Find where the given text appears and provide that cell's center as [X, Y] coordinate. 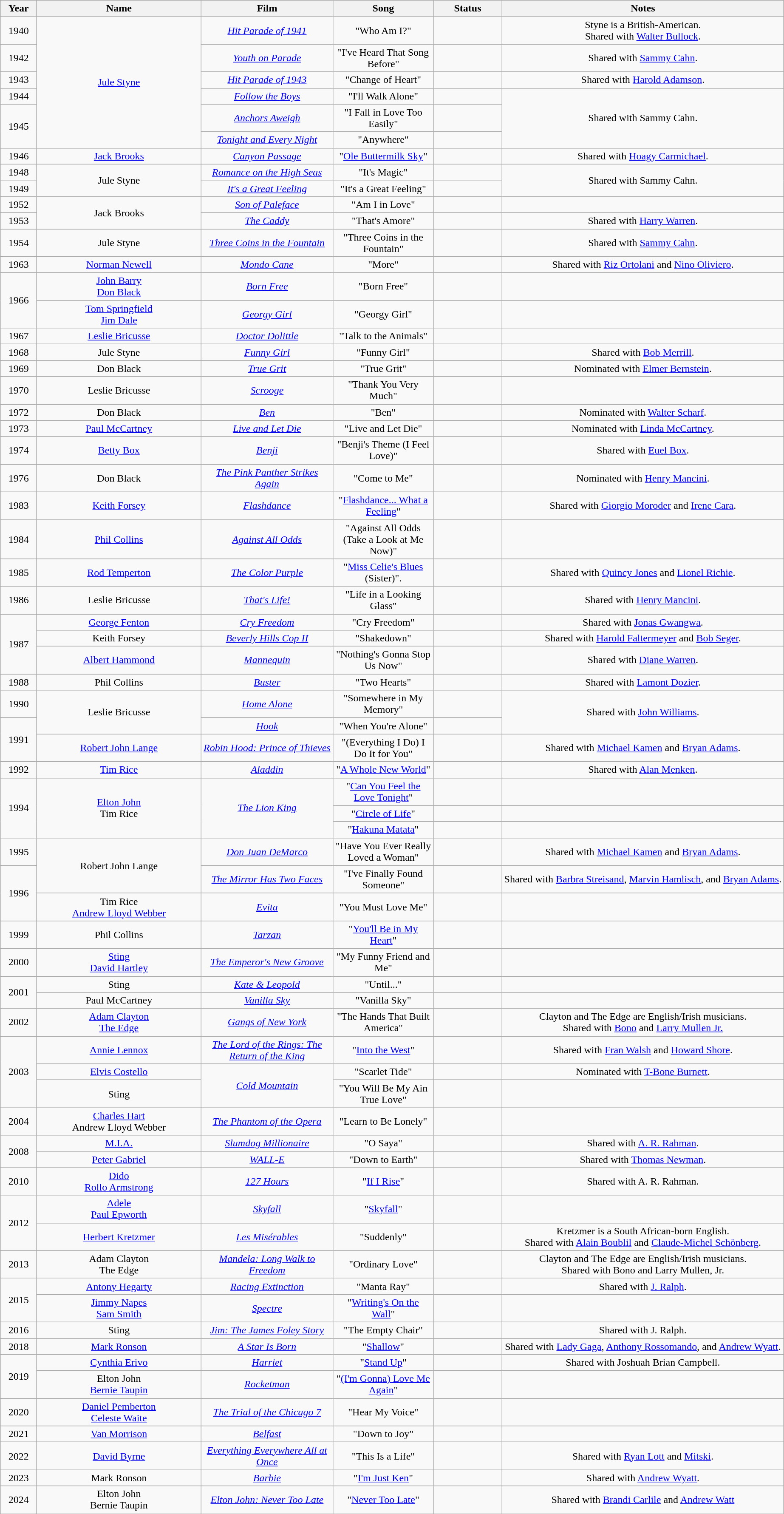
Cynthia Erivo [119, 1363]
1985 [19, 572]
Gangs of New York [267, 1023]
"The Hands That Built America" [383, 1023]
"Learn to Be Lonely" [383, 1121]
Kretzmer is a South African-born English.Shared with Alain Boublil and Claude-Michel Schönberg. [643, 1237]
1976 [19, 478]
Film [267, 9]
"Come to Me" [383, 478]
Everything Everywhere All at Once [267, 1456]
"Manta Ray" [383, 1286]
Elvis Costello [119, 1072]
1954 [19, 242]
Follow the Boys [267, 96]
1945 [19, 126]
StingDavid Hartley [119, 962]
Tarzan [267, 934]
David Byrne [119, 1456]
"Never Too Late" [383, 1500]
1972 [19, 412]
"Have You Ever Really Loved a Woman" [383, 852]
2020 [19, 1412]
Don Juan DeMarco [267, 852]
Rocketman [267, 1385]
Shared with Bob Merrill. [643, 352]
Shared with Euel Box. [643, 451]
"Ordinary Love" [383, 1264]
1984 [19, 539]
1996 [19, 893]
"Live and Let Die" [383, 428]
The Lord of the Rings: The Return of the King [267, 1050]
"Who Am I?" [383, 31]
"Vanilla Sky" [383, 1001]
Clayton and The Edge are English/Irish musicians.Shared with Bono and Larry Mullen Jr. [643, 1023]
Scrooge [267, 390]
"Change of Heart" [383, 80]
Kate & Leopold [267, 984]
"Georgy Girl" [383, 315]
Hit Parade of 1941 [267, 31]
2013 [19, 1264]
Shared with Riz Ortolani and Nino Oliviero. [643, 265]
Daniel PembertonCeleste Waite [119, 1412]
2002 [19, 1023]
Elton John: Never Too Late [267, 1500]
DidoRollo Armstrong [119, 1182]
Shared with Joshuah Brian Campbell. [643, 1363]
Jimmy NapesSam Smith [119, 1308]
"Down to Earth" [383, 1160]
Song [383, 9]
"A Whole New World" [383, 770]
That's Life! [267, 600]
1943 [19, 80]
"(Everything I Do) I Do It for You" [383, 748]
Mandela: Long Walk to Freedom [267, 1264]
Barbie [267, 1478]
Beverly Hills Cop II [267, 638]
1944 [19, 96]
"Stand Up" [383, 1363]
Nominated with Linda McCartney. [643, 428]
2018 [19, 1346]
2021 [19, 1434]
The Pink Panther Strikes Again [267, 478]
"Can You Feel the Love Tonight" [383, 791]
"Am I in Love" [383, 204]
"Scarlet Tide" [383, 1072]
"Funny Girl" [383, 352]
"Down to Joy" [383, 1434]
Shared with Brandi Carlile and Andrew Watt [643, 1500]
Romance on the High Seas [267, 172]
1994 [19, 808]
1963 [19, 265]
Hit Parade of 1943 [267, 80]
Aladdin [267, 770]
1987 [19, 644]
2008 [19, 1151]
Jim: The James Foley Story [267, 1330]
Shared with Harry Warren. [643, 221]
Born Free [267, 286]
Albert Hammond [119, 661]
Nominated with Walter Scharf. [643, 412]
1988 [19, 682]
1953 [19, 221]
1999 [19, 934]
Buster [267, 682]
Tim Rice [119, 770]
Nominated with T-Bone Burnett. [643, 1072]
Nominated with Elmer Bernstein. [643, 369]
The Emperor's New Groove [267, 962]
Spectre [267, 1308]
1983 [19, 506]
Norman Newell [119, 265]
The Trial of the Chicago 7 [267, 1412]
Rod Temperton [119, 572]
1966 [19, 301]
"Cry Freedom" [383, 622]
Flashdance [267, 506]
Status [467, 9]
2015 [19, 1300]
M.I.A. [119, 1143]
Anchors Aweigh [267, 118]
"Two Hearts" [383, 682]
Mondo Cane [267, 265]
Year [19, 9]
2024 [19, 1500]
Shared with Barbra Streisand, Marvin Hamlisch, and Bryan Adams. [643, 879]
"That's Amore" [383, 221]
Funny Girl [267, 352]
Betty Box [119, 451]
"This Is a Life" [383, 1456]
"I've Heard That Song Before" [383, 58]
1990 [19, 704]
"Into the West" [383, 1050]
Cry Freedom [267, 622]
"When You're Alone" [383, 726]
The Lion King [267, 808]
1948 [19, 172]
Against All Odds [267, 539]
127 Hours [267, 1182]
Live and Let Die [267, 428]
1949 [19, 188]
Georgy Girl [267, 315]
"Talk to the Animals" [383, 336]
Shared with Diane Warren. [643, 661]
1969 [19, 369]
Annie Lennox [119, 1050]
Shared with Harold Faltermeyer and Bob Seger. [643, 638]
2010 [19, 1182]
"Somewhere in My Memory" [383, 704]
WALL-E [267, 1160]
"I'll Walk Alone" [383, 96]
Tim RiceAndrew Lloyd Webber [119, 907]
"Miss Celie's Blues (Sister)". [383, 572]
1967 [19, 336]
"The Empty Chair" [383, 1330]
Herbert Kretzmer [119, 1237]
Shared with Ryan Lott and Mitski. [643, 1456]
Shared with Hoagy Carmichael. [643, 156]
"Three Coins in the Fountain" [383, 242]
"You'll Be in My Heart" [383, 934]
"Anywhere" [383, 140]
"If I Rise" [383, 1182]
Three Coins in the Fountain [267, 242]
Skyfall [267, 1209]
Shared with Henry Mancini. [643, 600]
Slumdog Millionaire [267, 1143]
AdelePaul Epworth [119, 1209]
"Flashdance... What a Feeling" [383, 506]
Shared with Harold Adamson. [643, 80]
Antony Hegarty [119, 1286]
Notes [643, 9]
Shared with Quincy Jones and Lionel Richie. [643, 572]
"You Must Love Me" [383, 907]
Shared with Giorgio Moroder and Irene Cara. [643, 506]
2012 [19, 1223]
2016 [19, 1330]
"Nothing's Gonna Stop Us Now" [383, 661]
"Suddenly" [383, 1237]
Cold Mountain [267, 1086]
1974 [19, 451]
1952 [19, 204]
Racing Extinction [267, 1286]
"Hear My Voice" [383, 1412]
1995 [19, 852]
Shared with Lady Gaga, Anthony Rossomando, and Andrew Wyatt. [643, 1346]
Canyon Passage [267, 156]
"True Grit" [383, 369]
"Shallow" [383, 1346]
"Ole Buttermilk Sky" [383, 156]
Son of Paleface [267, 204]
Shared with Alan Menken. [643, 770]
True Grit [267, 369]
1986 [19, 600]
Hook [267, 726]
"Against All Odds (Take a Look at Me Now)" [383, 539]
1946 [19, 156]
Shared with Jonas Gwangwa. [643, 622]
2001 [19, 992]
1992 [19, 770]
"Hakuna Matata" [383, 830]
"(I'm Gonna) Love Me Again" [383, 1385]
1940 [19, 31]
Shared with Andrew Wyatt. [643, 1478]
George Fenton [119, 622]
The Caddy [267, 221]
Shared with John Williams. [643, 712]
"I'm Just Ken" [383, 1478]
Shared with Thomas Newman. [643, 1160]
"More" [383, 265]
Harriet [267, 1363]
Peter Gabriel [119, 1160]
1968 [19, 352]
"Writing's On the Wall" [383, 1308]
1973 [19, 428]
Clayton and The Edge are English/Irish musicians.Shared with Bono and Larry Mullen, Jr. [643, 1264]
Shared with Fran Walsh and Howard Shore. [643, 1050]
Tonight and Every Night [267, 140]
2023 [19, 1478]
Benji [267, 451]
Les Misérables [267, 1237]
Mannequin [267, 661]
Shared with Lamont Dozier. [643, 682]
"Thank You Very Much" [383, 390]
Nominated with Henry Mancini. [643, 478]
Tom SpringfieldJim Dale [119, 315]
The Mirror Has Two Faces [267, 879]
"I've Finally Found Someone" [383, 879]
"Benji's Theme (I Feel Love)" [383, 451]
It's a Great Feeling [267, 188]
1970 [19, 390]
Elton JohnTim Rice [119, 808]
The Phantom of the Opera [267, 1121]
1991 [19, 740]
Doctor Dolittle [267, 336]
"Life in a Looking Glass" [383, 600]
A Star Is Born [267, 1346]
Youth on Parade [267, 58]
Name [119, 9]
Evita [267, 907]
"It's a Great Feeling" [383, 188]
Vanilla Sky [267, 1001]
"Shakedown" [383, 638]
"O Saya" [383, 1143]
John BarryDon Black [119, 286]
1942 [19, 58]
"My Funny Friend and Me" [383, 962]
"Until..." [383, 984]
Robin Hood: Prince of Thieves [267, 748]
2003 [19, 1072]
Belfast [267, 1434]
Van Morrison [119, 1434]
Home Alone [267, 704]
"It's Magic" [383, 172]
"Circle of Life" [383, 814]
"I Fall in Love Too Easily" [383, 118]
"You Will Be My Ain True Love" [383, 1094]
2004 [19, 1121]
2019 [19, 1376]
Styne is a British-American.Shared with Walter Bullock. [643, 31]
The Color Purple [267, 572]
2022 [19, 1456]
Ben [267, 412]
"Skyfall" [383, 1209]
"Born Free" [383, 286]
"Ben" [383, 412]
Charles HartAndrew Lloyd Webber [119, 1121]
2000 [19, 962]
